Output the (x, y) coordinate of the center of the cell containing the given text.  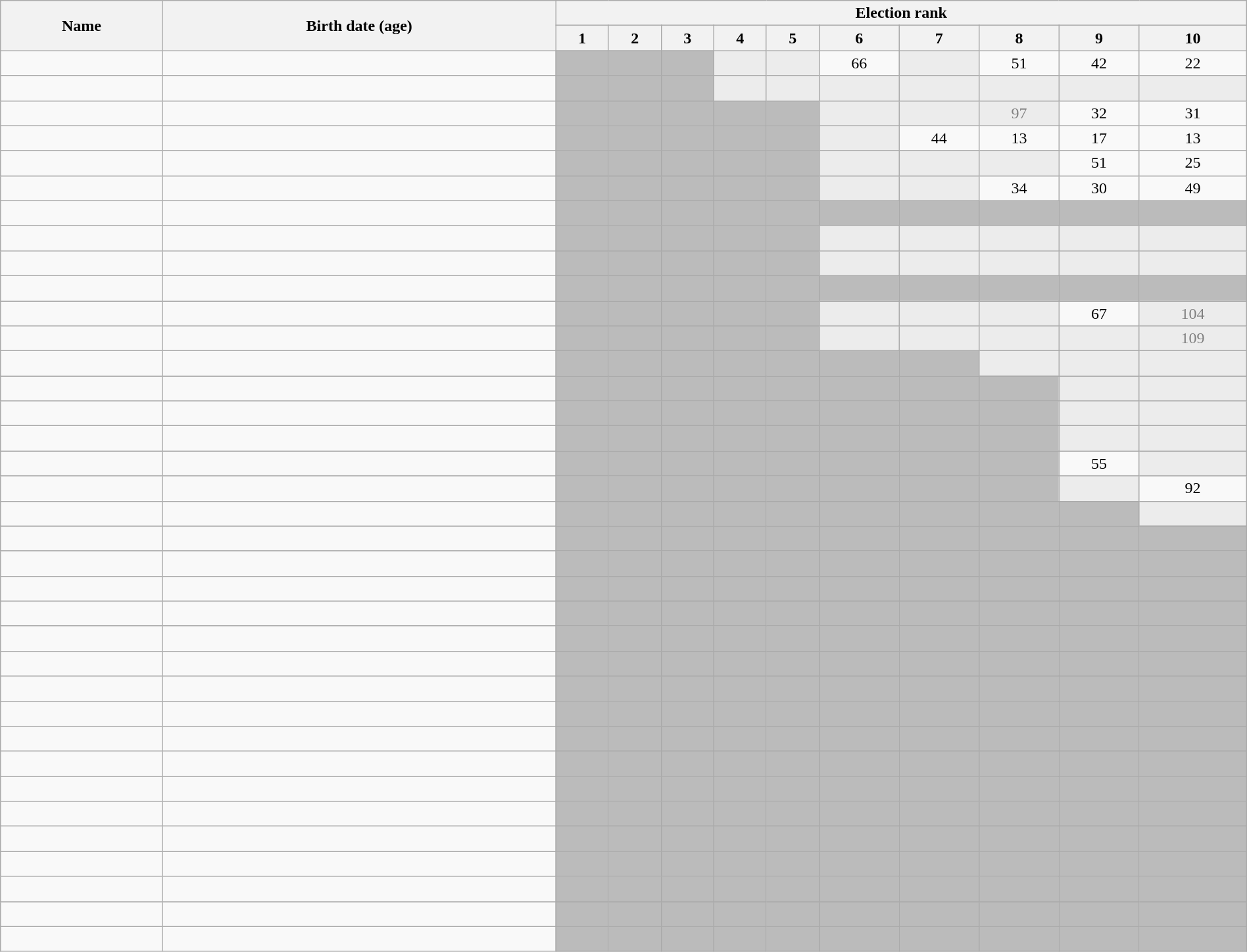
10 (1193, 38)
2 (635, 38)
Name (82, 26)
6 (859, 38)
1 (582, 38)
4 (740, 38)
22 (1193, 63)
25 (1193, 163)
66 (859, 63)
9 (1099, 38)
34 (1019, 188)
Election rank (901, 13)
55 (1099, 464)
30 (1099, 188)
8 (1019, 38)
44 (939, 138)
31 (1193, 113)
5 (793, 38)
104 (1193, 314)
97 (1019, 113)
92 (1193, 488)
32 (1099, 113)
7 (939, 38)
109 (1193, 339)
49 (1193, 188)
3 (687, 38)
67 (1099, 314)
Birth date (age) (359, 26)
42 (1099, 63)
17 (1099, 138)
